Provide the [x, y] coordinate of the cell's center where the given text is located.  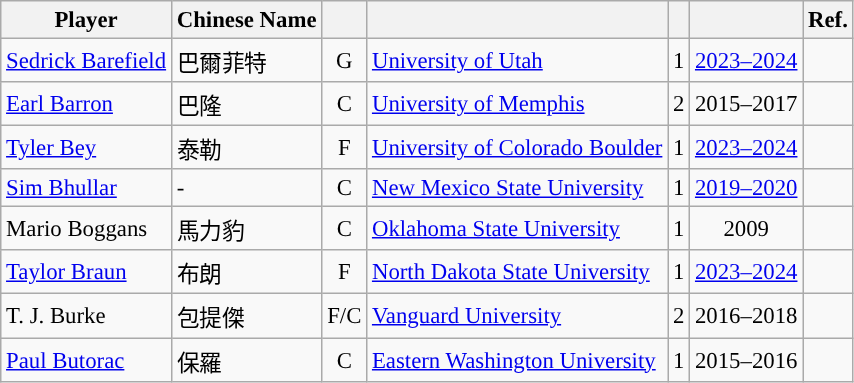
2015–2017 [746, 104]
布朗 [246, 272]
University of Colorado Boulder [518, 148]
巴隆 [246, 104]
包提傑 [246, 316]
G [344, 61]
Taylor Braun [86, 272]
泰勒 [246, 148]
Eastern Washington University [518, 360]
2019–2020 [746, 188]
University of Memphis [518, 104]
Mario Boggans [86, 229]
Paul Butorac [86, 360]
2015–2016 [746, 360]
馬力豹 [246, 229]
T. J. Burke [86, 316]
巴爾菲特 [246, 61]
Tyler Bey [86, 148]
Ref. [828, 20]
2016–2018 [746, 316]
保羅 [246, 360]
F/C [344, 316]
New Mexico State University [518, 188]
Sedrick Barefield [86, 61]
Vanguard University [518, 316]
Oklahoma State University [518, 229]
Earl Barron [86, 104]
Chinese Name [246, 20]
Player [86, 20]
2009 [746, 229]
Sim Bhullar [86, 188]
University of Utah [518, 61]
North Dakota State University [518, 272]
- [246, 188]
